Determine the [x, y] coordinate at the center of the cell enclosing the given text.  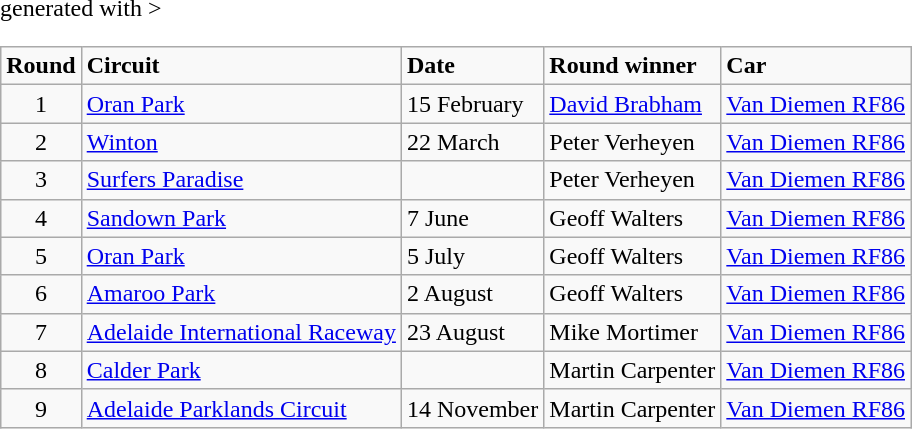
23 August [472, 332]
Adelaide International Raceway [241, 332]
Calder Park [241, 370]
6 [41, 294]
1 [41, 104]
15 February [472, 104]
14 November [472, 408]
David Brabham [632, 104]
Amaroo Park [241, 294]
Sandown Park [241, 218]
9 [41, 408]
2 [41, 142]
5 July [472, 256]
Round winner [632, 66]
7 June [472, 218]
Winton [241, 142]
Adelaide Parklands Circuit [241, 408]
Round [41, 66]
2 August [472, 294]
Mike Mortimer [632, 332]
Car [816, 66]
Circuit [241, 66]
7 [41, 332]
8 [41, 370]
4 [41, 218]
5 [41, 256]
Surfers Paradise [241, 180]
Date [472, 66]
22 March [472, 142]
3 [41, 180]
